Provide the (x, y) coordinate of the cell's center where the given text is located.  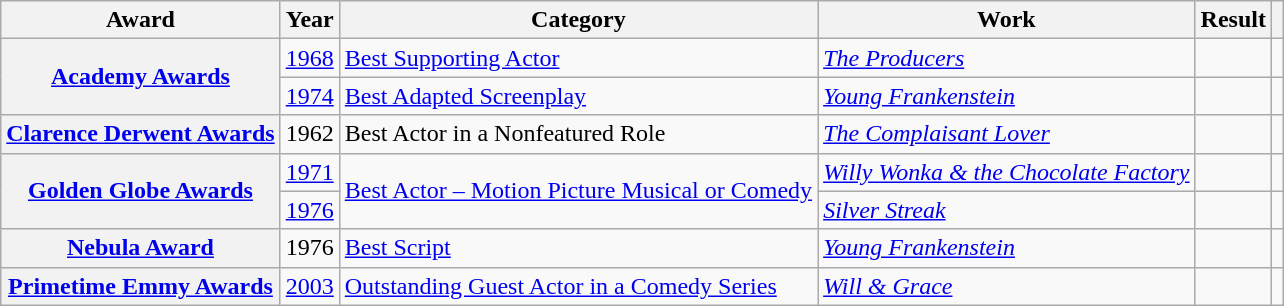
Silver Streak (1006, 210)
Best Actor – Motion Picture Musical or Comedy (578, 191)
Best Supporting Actor (578, 58)
Award (140, 20)
Result (1233, 20)
Will & Grace (1006, 286)
Work (1006, 20)
Outstanding Guest Actor in a Comedy Series (578, 286)
Clarence Derwent Awards (140, 134)
1962 (310, 134)
Willy Wonka & the Chocolate Factory (1006, 172)
Best Actor in a Nonfeatured Role (578, 134)
1971 (310, 172)
Best Script (578, 248)
The Producers (1006, 58)
Golden Globe Awards (140, 191)
Best Adapted Screenplay (578, 96)
2003 (310, 286)
Nebula Award (140, 248)
Year (310, 20)
Academy Awards (140, 77)
Primetime Emmy Awards (140, 286)
1974 (310, 96)
The Complaisant Lover (1006, 134)
Category (578, 20)
1968 (310, 58)
